Pinpoint the cell where the given text exists, returning its (X, Y) midpoint coordinate. 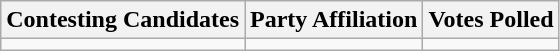
Contesting Candidates (123, 20)
Party Affiliation (334, 20)
Votes Polled (491, 20)
